Search for the cell housing the specified text and yield its (x, y) center coordinate. 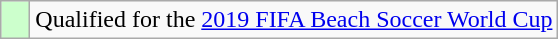
Qualified for the 2019 FIFA Beach Soccer World Cup (294, 20)
